Return [x, y] of the center of cell containing provided text 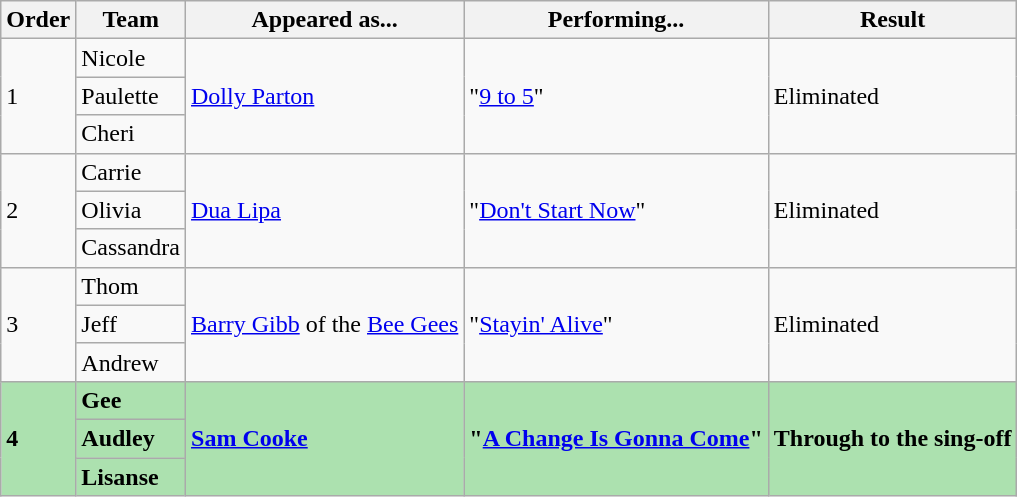
2 [38, 210]
1 [38, 96]
"Stayin' Alive" [616, 324]
Order [38, 20]
Cassandra [131, 248]
Lisanse [131, 477]
Andrew [131, 362]
Dua Lipa [325, 210]
Result [892, 20]
Performing... [616, 20]
Audley [131, 438]
Paulette [131, 96]
Sam Cooke [325, 438]
Team [131, 20]
"9 to 5" [616, 96]
"Don't Start Now" [616, 210]
Olivia [131, 210]
"A Change Is Gonna Come" [616, 438]
Appeared as... [325, 20]
Gee [131, 400]
Nicole [131, 58]
4 [38, 438]
Jeff [131, 324]
Thom [131, 286]
Dolly Parton [325, 96]
Through to the sing-off [892, 438]
3 [38, 324]
Barry Gibb of the Bee Gees [325, 324]
Cheri [131, 134]
Carrie [131, 172]
